For the text-containing cell, return its midpoint in (X, Y) coordinate format. 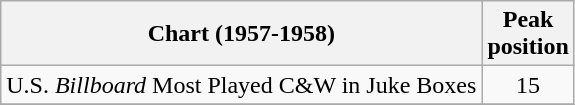
15 (528, 85)
Peakposition (528, 34)
Chart (1957-1958) (242, 34)
U.S. Billboard Most Played C&W in Juke Boxes (242, 85)
